Output the [X, Y] coordinate of the center of the cell containing the given text.  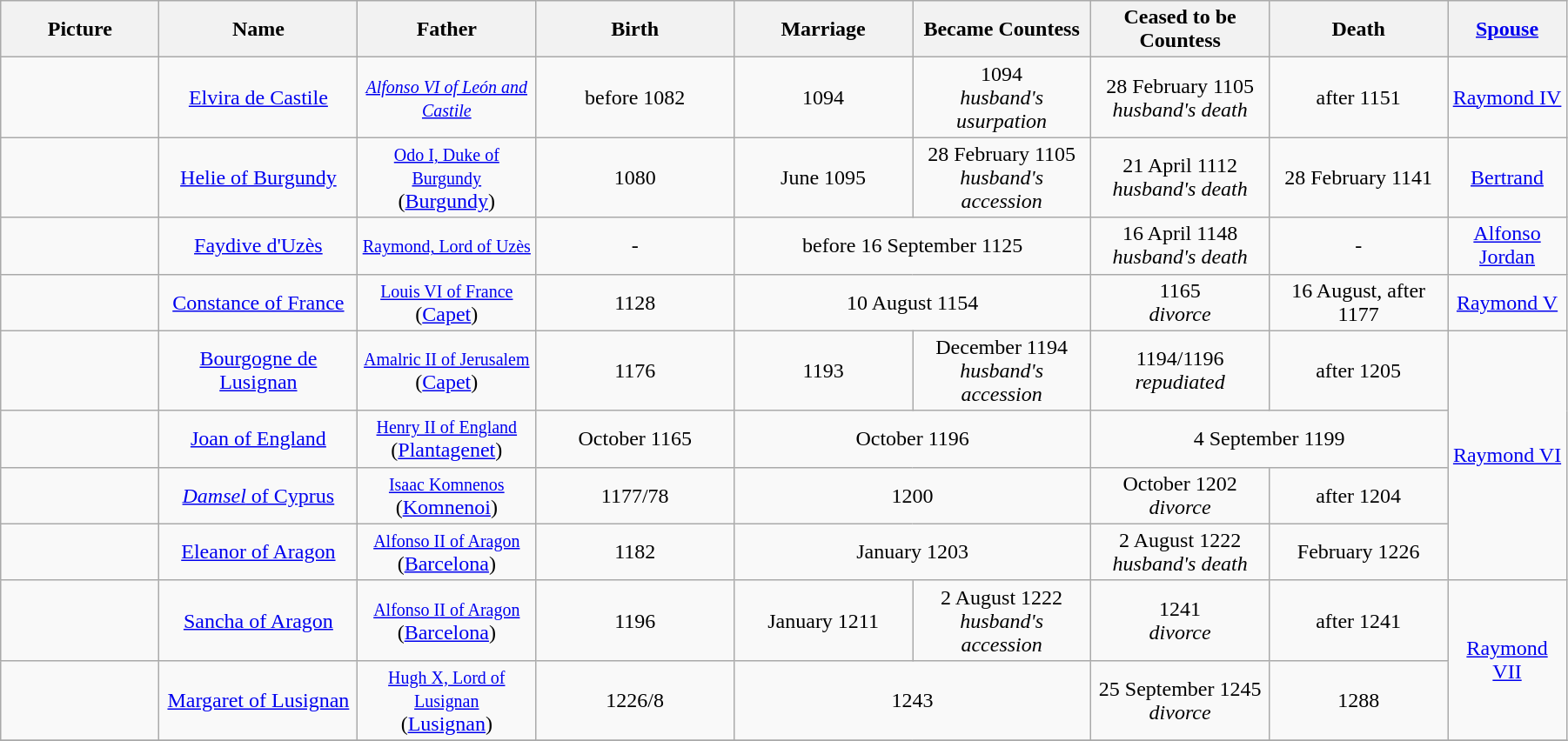
Alfonso II of Aragon (Barcelona) [447, 551]
Isaac Komnenos (Komnenoi) [447, 496]
21 April 1112husband's death [1180, 177]
October 1165 [635, 438]
Alfonso VI of León and Castile [447, 97]
Alfonso II of Aragon(Barcelona) [447, 620]
Birth [635, 30]
Raymond VI [1507, 456]
Raymond, Lord of Uzès [447, 245]
after 1205 [1359, 370]
1288 [1359, 700]
Bertrand [1507, 177]
after 1241 [1359, 620]
16 August, after 1177 [1359, 303]
Sancha of Aragon [258, 620]
2 August 1222husband's death [1180, 551]
after 1151 [1359, 97]
Faydive d'Uzès [258, 245]
Amalric II of Jerusalem (Capet) [447, 370]
1177/78 [635, 496]
1182 [635, 551]
1080 [635, 177]
Death [1359, 30]
1128 [635, 303]
Raymond V [1507, 303]
Picture [80, 30]
16 April 1148husband's death [1180, 245]
before 1082 [635, 97]
1196 [635, 620]
Elvira de Castile [258, 97]
1193 [823, 370]
10 August 1154 [913, 303]
1241divorce [1180, 620]
28 February 1105husband's death [1180, 97]
Father [447, 30]
28 February 1141 [1359, 177]
Became Countess [1002, 30]
1165divorce [1180, 303]
December 1194husband's accession [1002, 370]
before 16 September 1125 [913, 245]
Alfonso Jordan [1507, 245]
2 August 1222husband's accession [1002, 620]
1226/8 [635, 700]
Marriage [823, 30]
25 September 1245divorce [1180, 700]
Raymond VII [1507, 660]
June 1095 [823, 177]
Hugh X, Lord of Lusignan (Lusignan) [447, 700]
Joan of England [258, 438]
February 1226 [1359, 551]
Louis VI of France(Capet) [447, 303]
Margaret of Lusignan [258, 700]
Raymond IV [1507, 97]
1176 [635, 370]
Name [258, 30]
Helie of Burgundy [258, 177]
1094husband's usurpation [1002, 97]
Ceased to be Countess [1180, 30]
October 1202divorce [1180, 496]
1094 [823, 97]
January 1203 [913, 551]
October 1196 [913, 438]
1243 [913, 700]
28 February 1105husband's accession [1002, 177]
Damsel of Cyprus [258, 496]
1200 [913, 496]
Spouse [1507, 30]
1194/1196repudiated [1180, 370]
Eleanor of Aragon [258, 551]
Henry II of England (Plantagenet) [447, 438]
January 1211 [823, 620]
Odo I, Duke of Burgundy (Burgundy) [447, 177]
Bourgogne de Lusignan [258, 370]
after 1204 [1359, 496]
4 September 1199 [1270, 438]
Constance of France [258, 303]
